Pinpoint the cell where the given text exists, returning its (x, y) midpoint coordinate. 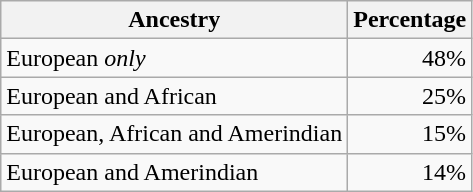
European only (174, 58)
Percentage (410, 20)
Ancestry (174, 20)
25% (410, 96)
European and Amerindian (174, 172)
48% (410, 58)
14% (410, 172)
European, African and Amerindian (174, 134)
15% (410, 134)
European and African (174, 96)
